Output the (X, Y) coordinate of the center of the cell containing the given text.  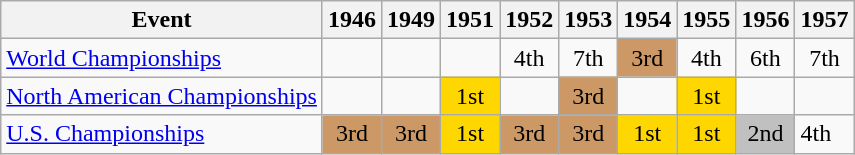
1952 (530, 20)
1951 (470, 20)
1953 (588, 20)
1957 (824, 20)
U.S. Championships (162, 134)
Event (162, 20)
1954 (648, 20)
6th (766, 58)
North American Championships (162, 96)
1956 (766, 20)
1949 (412, 20)
2nd (766, 134)
1955 (706, 20)
World Championships (162, 58)
1946 (352, 20)
